Scan for the cell matching the given text and deliver its [x, y] coordinate at center. 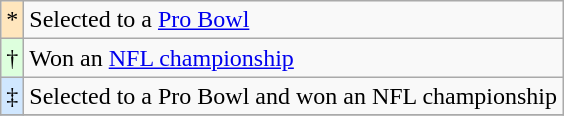
* [12, 20]
Selected to a Pro Bowl [294, 20]
Won an NFL championship [294, 58]
† [12, 58]
Selected to a Pro Bowl and won an NFL championship [294, 96]
‡ [12, 96]
